Pinpoint the cell where the given text exists, returning its [X, Y] midpoint coordinate. 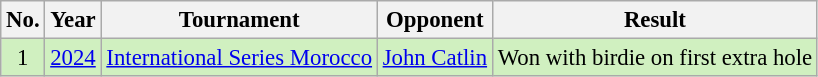
Year [73, 20]
Opponent [434, 20]
Won with birdie on first extra hole [654, 58]
1 [23, 58]
No. [23, 20]
John Catlin [434, 58]
2024 [73, 58]
Tournament [239, 20]
Result [654, 20]
International Series Morocco [239, 58]
